Provide the [x, y] coordinate of the cell's center where the given text is located.  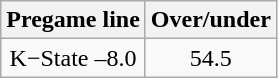
Pregame line [74, 20]
Over/under [210, 20]
54.5 [210, 58]
K−State –8.0 [74, 58]
